Return the (x, y) coordinate for the center point of the cell that contains the specified text.  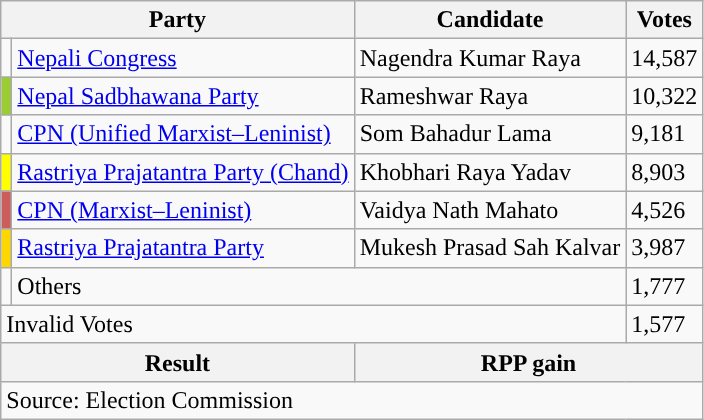
Nagendra Kumar Raya (490, 58)
Candidate (490, 20)
1,577 (664, 324)
14,587 (664, 58)
1,777 (664, 286)
Vaidya Nath Mahato (490, 210)
Nepali Congress (183, 58)
Result (178, 362)
Invalid Votes (314, 324)
4,526 (664, 210)
Votes (664, 20)
10,322 (664, 96)
Nepal Sadbhawana Party (183, 96)
RPP gain (528, 362)
CPN (Unified Marxist–Leninist) (183, 134)
Rastriya Prajatantra Party (Chand) (183, 172)
Source: Election Commission (352, 400)
Som Bahadur Lama (490, 134)
Rastriya Prajatantra Party (183, 248)
Rameshwar Raya (490, 96)
9,181 (664, 134)
Others (319, 286)
3,987 (664, 248)
Mukesh Prasad Sah Kalvar (490, 248)
8,903 (664, 172)
CPN (Marxist–Leninist) (183, 210)
Khobhari Raya Yadav (490, 172)
Party (178, 20)
